Provide the (X, Y) coordinate of the cell's center where the given text is located.  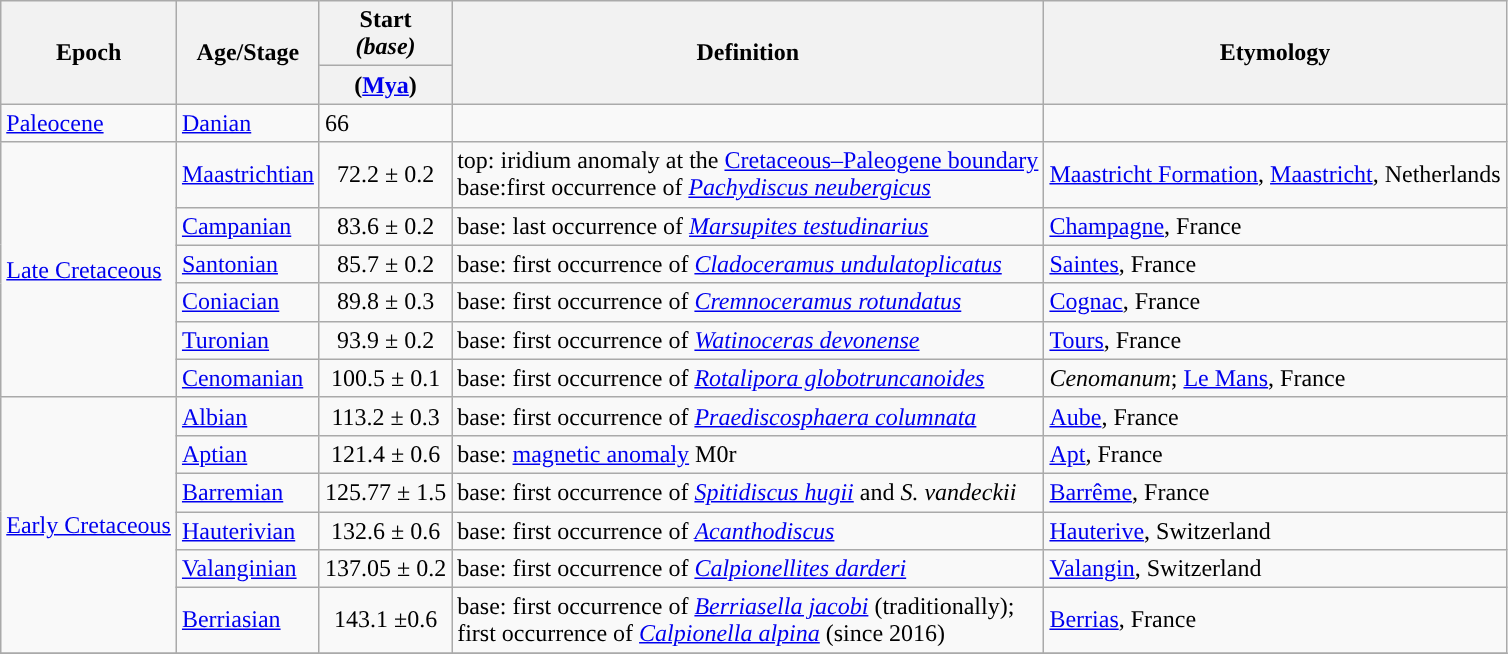
125.77 ± 1.5 (385, 492)
121.4 ± 0.6 (385, 454)
Turonian (248, 340)
Age/Stage (248, 52)
93.9 ± 0.2 (385, 340)
Late Cretaceous (89, 270)
Berriasian (248, 620)
Barrême, France (1275, 492)
Epoch (89, 52)
Barremian (248, 492)
top: iridium anomaly at the Cretaceous–Paleogene boundarybase:first occurrence of Pachydiscus neubergicus (748, 174)
137.05 ± 0.2 (385, 569)
Valanginian (248, 569)
Albian (248, 416)
66 (385, 123)
Tours, France (1275, 340)
113.2 ± 0.3 (385, 416)
Santonian (248, 264)
Champagne, France (1275, 226)
Maastricht Formation, Maastricht, Netherlands (1275, 174)
Cenomanian (248, 378)
base: first occurrence of Spitidiscus hugii and S. vandeckii (748, 492)
Coniacian (248, 302)
100.5 ± 0.1 (385, 378)
Aube, France (1275, 416)
Campanian (248, 226)
Valangin, Switzerland (1275, 569)
143.1 ±0.6 (385, 620)
Hauterivian (248, 531)
base: first occurrence of Cremnoceramus rotundatus (748, 302)
Definition (748, 52)
base: first occurrence of Cladoceramus undulatoplicatus (748, 264)
base: first occurrence of Watinoceras devonense (748, 340)
Aptian (248, 454)
Cenomanum; Le Mans, France (1275, 378)
Apt, France (1275, 454)
Early Cretaceous (89, 524)
base: first occurrence of Acanthodiscus (748, 531)
(Mya) (385, 85)
Hauterive, Switzerland (1275, 531)
Etymology (1275, 52)
base: first occurrence of Berriasella jacobi (traditionally);first occurrence of Calpionella alpina (since 2016) (748, 620)
base: magnetic anomaly M0r (748, 454)
83.6 ± 0.2 (385, 226)
base: first occurrence of Praediscosphaera columnata (748, 416)
85.7 ± 0.2 (385, 264)
base: first occurrence of Calpionellites darderi (748, 569)
72.2 ± 0.2 (385, 174)
base: last occurrence of Marsupites testudinarius (748, 226)
Start(base) (385, 34)
Paleocene (89, 123)
Berrias, France (1275, 620)
Maastrichtian (248, 174)
Danian (248, 123)
89.8 ± 0.3 (385, 302)
Cognac, France (1275, 302)
base: first occurrence of Rotalipora globotruncanoides (748, 378)
Saintes, France (1275, 264)
132.6 ± 0.6 (385, 531)
